Pinpoint the cell where the given text exists, returning its (X, Y) midpoint coordinate. 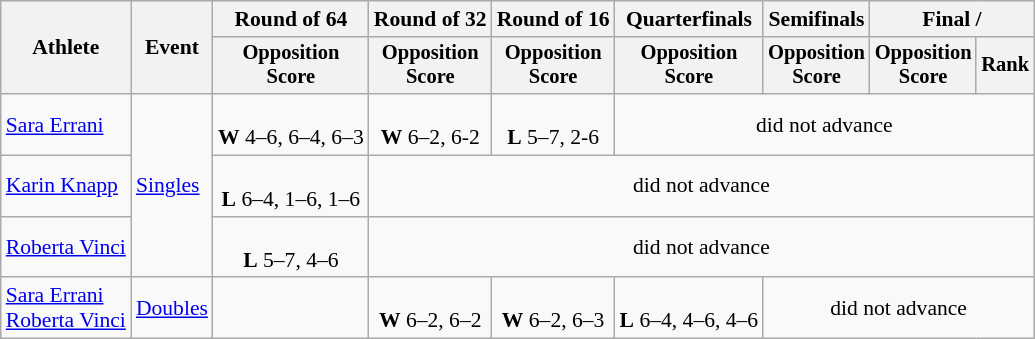
W 6–2, 6–2 (430, 308)
Event (172, 48)
L 5–7, 2-6 (554, 124)
Semifinals (816, 19)
L 6–4, 4–6, 4–6 (690, 308)
Quarterfinals (690, 19)
W 6–2, 6-2 (430, 124)
Karin Knapp (66, 186)
L 6–4, 1–6, 1–6 (291, 186)
Final / (952, 19)
Sara Errani (66, 124)
W 4–6, 6–4, 6–3 (291, 124)
W 6–2, 6–3 (554, 308)
L 5–7, 4–6 (291, 248)
Rank (1005, 66)
Sara ErraniRoberta Vinci (66, 308)
Round of 32 (430, 19)
Round of 16 (554, 19)
Roberta Vinci (66, 248)
Round of 64 (291, 19)
Singles (172, 186)
Athlete (66, 48)
Doubles (172, 308)
